Return the [x, y] coordinate for the center point of the cell that contains the specified text.  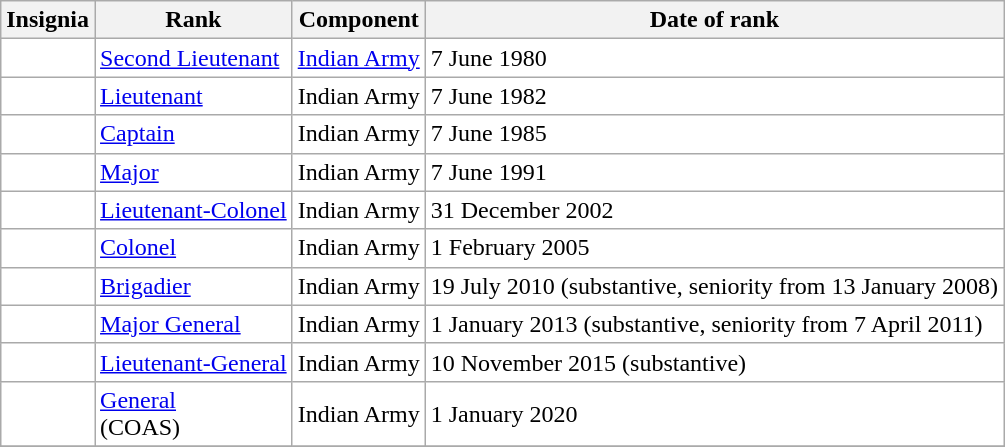
7 June 1985 [714, 134]
1 January 2013 (substantive, seniority from 7 April 2011) [714, 324]
Second Lieutenant [194, 58]
Lieutenant-General [194, 362]
1 January 2020 [714, 414]
19 July 2010 (substantive, seniority from 13 January 2008) [714, 286]
1 February 2005 [714, 248]
Colonel [194, 248]
7 June 1980 [714, 58]
31 December 2002 [714, 210]
Captain [194, 134]
Major General [194, 324]
General(COAS) [194, 414]
Rank [194, 20]
7 June 1991 [714, 172]
Lieutenant-Colonel [194, 210]
Date of rank [714, 20]
Major [194, 172]
Component [358, 20]
10 November 2015 (substantive) [714, 362]
7 June 1982 [714, 96]
Insignia [48, 20]
Lieutenant [194, 96]
Brigadier [194, 286]
